From the cell containing the given text, extract its center point as [X, Y] coordinate. 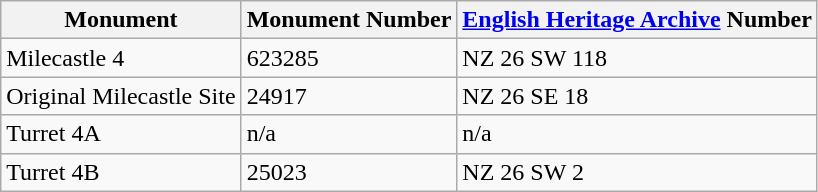
Original Milecastle Site [121, 96]
24917 [349, 96]
English Heritage Archive Number [638, 20]
Monument Number [349, 20]
Turret 4A [121, 134]
Milecastle 4 [121, 58]
NZ 26 SW 118 [638, 58]
Turret 4B [121, 172]
NZ 26 SW 2 [638, 172]
25023 [349, 172]
Monument [121, 20]
623285 [349, 58]
NZ 26 SE 18 [638, 96]
